For the text-containing cell, return its midpoint in [X, Y] coordinate format. 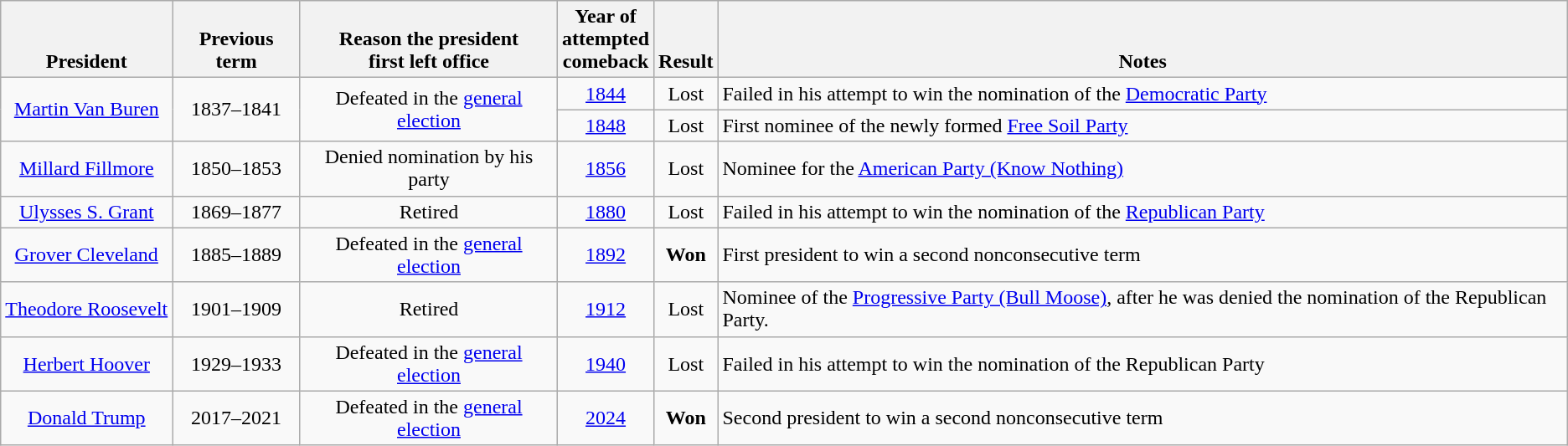
Second president to win a second nonconsecutive term [1142, 418]
2024 [606, 418]
President [87, 39]
1848 [606, 126]
Reason the presidentfirst left office [429, 39]
Result [686, 39]
Denied nomination by his party [429, 169]
Ulysses S. Grant [87, 212]
Year ofattemptedcomeback [606, 39]
1850–1853 [236, 169]
2017–2021 [236, 418]
1940 [606, 363]
1856 [606, 169]
1869–1877 [236, 212]
1837–1841 [236, 110]
1912 [606, 310]
1885–1889 [236, 254]
1880 [606, 212]
1929–1933 [236, 363]
Donald Trump [87, 418]
1892 [606, 254]
Nominee for the American Party (Know Nothing) [1142, 169]
Failed in his attempt to win the nomination of the Democratic Party [1142, 94]
First president to win a second nonconsecutive term [1142, 254]
1844 [606, 94]
First nominee of the newly formed Free Soil Party [1142, 126]
1901–1909 [236, 310]
Martin Van Buren [87, 110]
Herbert Hoover [87, 363]
Nominee of the Progressive Party (Bull Moose), after he was denied the nomination of the Republican Party. [1142, 310]
Grover Cleveland [87, 254]
Theodore Roosevelt [87, 310]
Previous term [236, 39]
Notes [1142, 39]
Millard Fillmore [87, 169]
